Return [X, Y] of the center of cell containing provided text 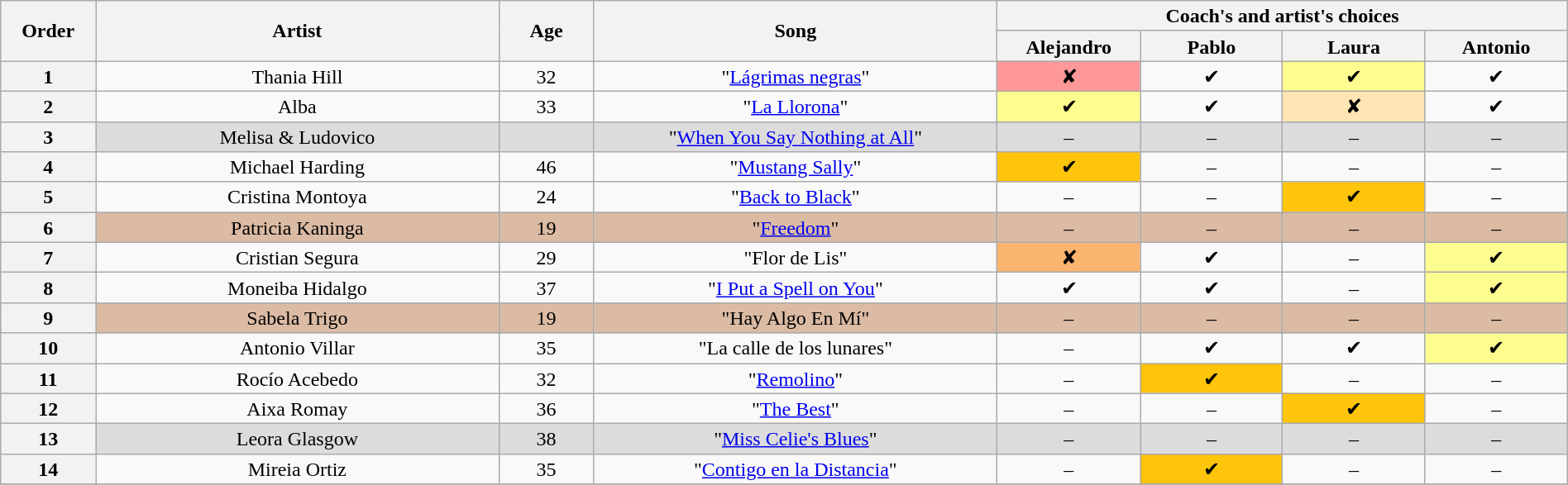
Moneiba Hidalgo [298, 288]
33 [546, 106]
"Flor de Lis" [796, 258]
"Back to Black" [796, 197]
3 [48, 137]
Melisa & Ludovico [298, 137]
Pablo [1212, 46]
Antonio Villar [298, 349]
5 [48, 197]
"Contigo en la Distancia" [796, 469]
Cristian Segura [298, 258]
Sabela Trigo [298, 317]
10 [48, 349]
11 [48, 378]
"I Put a Spell on You" [796, 288]
"Miss Celie's Blues" [796, 440]
Patricia Kaninga [298, 228]
"Remolino" [796, 378]
29 [546, 258]
"La calle de los lunares" [796, 349]
24 [546, 197]
Rocío Acebedo [298, 378]
"Hay Algo En Mí" [796, 317]
"La Llorona" [796, 106]
6 [48, 228]
"Freedom" [796, 228]
"When You Say Nothing at All" [796, 137]
8 [48, 288]
"Mustang Sally" [796, 167]
Order [48, 31]
1 [48, 76]
7 [48, 258]
Cristina Montoya [298, 197]
"Lágrimas negras" [796, 76]
Aixa Romay [298, 408]
Song [796, 31]
Michael Harding [298, 167]
38 [546, 440]
36 [546, 408]
Mireia Ortiz [298, 469]
46 [546, 167]
Alba [298, 106]
Antonio [1496, 46]
2 [48, 106]
14 [48, 469]
Coach's and artist's choices [1283, 17]
9 [48, 317]
Leora Glasgow [298, 440]
Laura [1354, 46]
"The Best" [796, 408]
Alejandro [1068, 46]
37 [546, 288]
12 [48, 408]
13 [48, 440]
Age [546, 31]
4 [48, 167]
Artist [298, 31]
Thania Hill [298, 76]
